Return the (x, y) coordinate for the center point of the cell that contains the specified text.  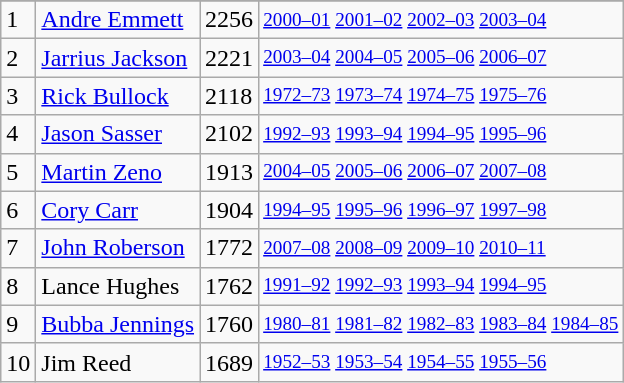
1913 (230, 172)
1762 (230, 286)
1972–73 1973–74 1974–75 1975–76 (441, 96)
1689 (230, 362)
Lance Hughes (118, 286)
Rick Bullock (118, 96)
1994–95 1995–96 1996–97 1997–98 (441, 210)
Cory Carr (118, 210)
3 (18, 96)
Jason Sasser (118, 134)
1760 (230, 324)
John Roberson (118, 248)
2102 (230, 134)
1772 (230, 248)
1904 (230, 210)
1991–92 1992–93 1993–94 1994–95 (441, 286)
2221 (230, 58)
9 (18, 324)
2004–05 2005–06 2006–07 2007–08 (441, 172)
2003–04 2004–05 2005–06 2006–07 (441, 58)
6 (18, 210)
1992–93 1993–94 1994–95 1995–96 (441, 134)
1980–81 1981–82 1982–83 1983–84 1984–85 (441, 324)
2000–01 2001–02 2002–03 2003–04 (441, 20)
Bubba Jennings (118, 324)
5 (18, 172)
1 (18, 20)
7 (18, 248)
8 (18, 286)
2256 (230, 20)
10 (18, 362)
Andre Emmett (118, 20)
Jim Reed (118, 362)
2007–08 2008–09 2009–10 2010–11 (441, 248)
4 (18, 134)
2118 (230, 96)
Jarrius Jackson (118, 58)
1952–53 1953–54 1954–55 1955–56 (441, 362)
2 (18, 58)
Martin Zeno (118, 172)
